Identify which cell holds the provided text, then report its (X, Y) central coordinate. 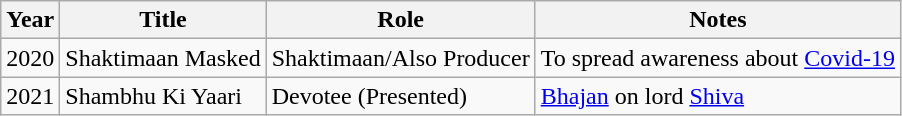
To spread awareness about Covid-19 (718, 58)
Devotee (Presented) (400, 96)
Year (30, 20)
Role (400, 20)
Notes (718, 20)
Shaktimaan Masked (163, 58)
2020 (30, 58)
Shaktimaan/Also Producer (400, 58)
Shambhu Ki Yaari (163, 96)
2021 (30, 96)
Bhajan on lord Shiva (718, 96)
Title (163, 20)
